Pinpoint the cell where the given text exists, returning its [X, Y] midpoint coordinate. 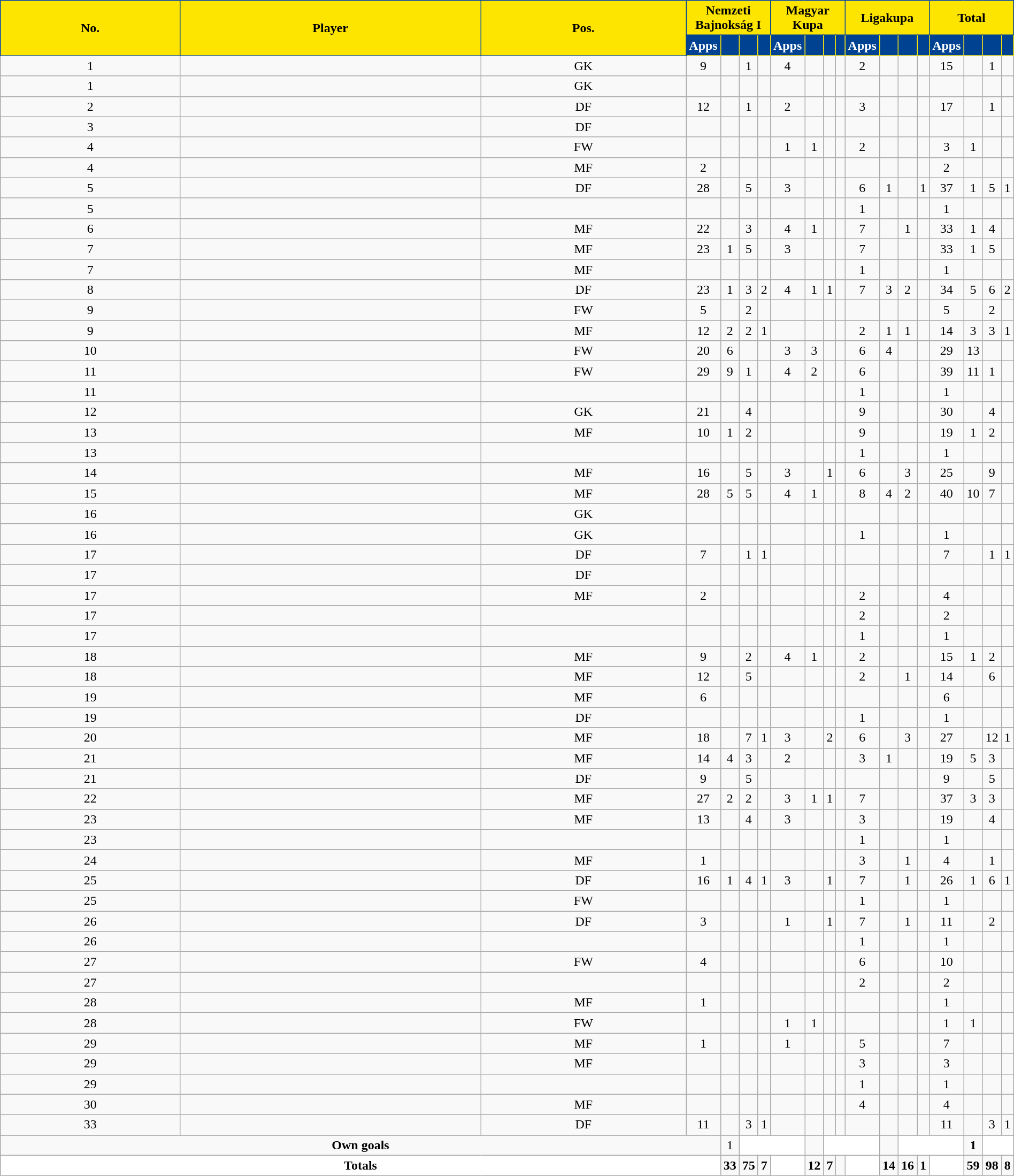
Own goals [360, 1145]
34 [947, 290]
39 [947, 371]
Magyar Kupa [808, 18]
Total [972, 18]
Nemzeti Bajnokság I [728, 18]
Player [331, 28]
75 [749, 1165]
Pos. [583, 28]
No. [90, 28]
Totals [360, 1165]
59 [973, 1165]
98 [992, 1165]
40 [947, 493]
24 [90, 860]
Ligakupa [887, 18]
